Identify which cell holds the provided text, then report its (x, y) central coordinate. 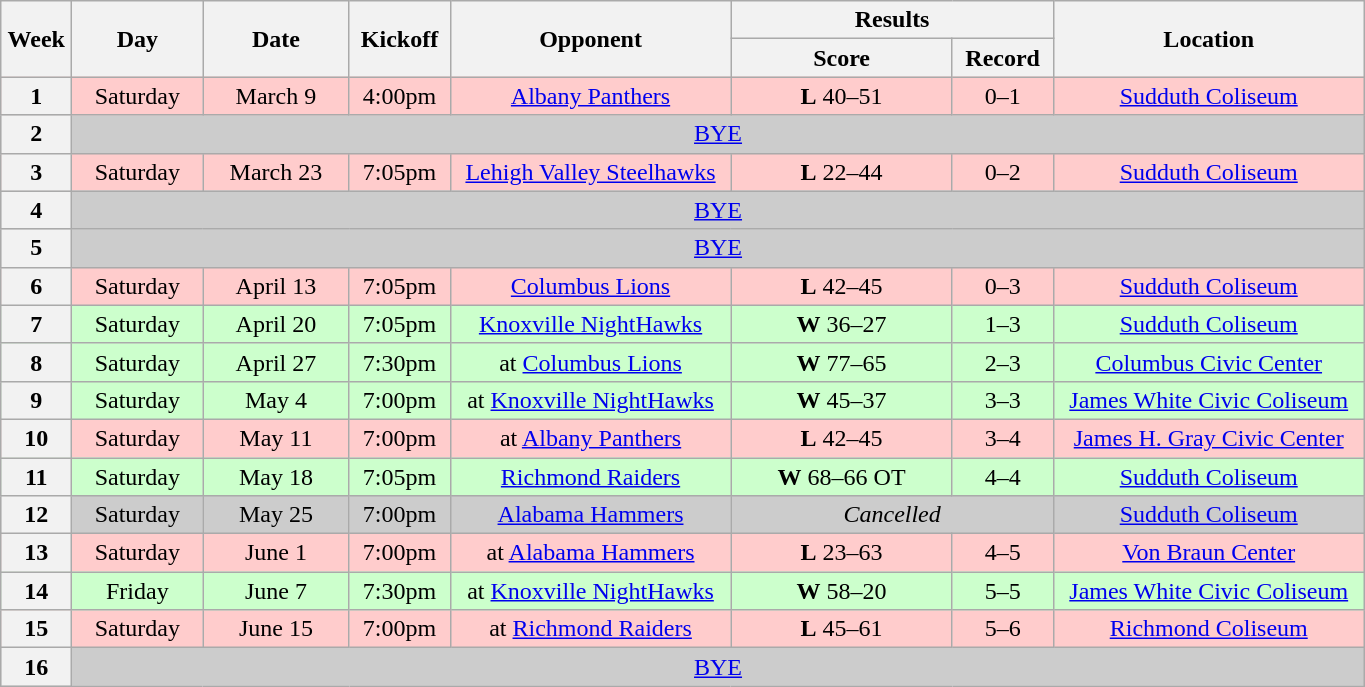
Opponent (590, 39)
0–3 (1002, 286)
W 45–37 (842, 400)
June 15 (276, 629)
4–5 (1002, 553)
10 (36, 438)
3 (36, 172)
L 45–61 (842, 629)
Location (1208, 39)
Kickoff (400, 39)
W 77–65 (842, 362)
2 (36, 134)
James H. Gray Civic Center (1208, 438)
L 22–44 (842, 172)
5–5 (1002, 591)
June 1 (276, 553)
at Alabama Hammers (590, 553)
Richmond Raiders (590, 477)
12 (36, 515)
Alabama Hammers (590, 515)
16 (36, 667)
at Columbus Lions (590, 362)
Richmond Coliseum (1208, 629)
8 (36, 362)
March 9 (276, 96)
May 4 (276, 400)
W 58–20 (842, 591)
0–1 (1002, 96)
1 (36, 96)
0–2 (1002, 172)
2–3 (1002, 362)
Columbus Civic Center (1208, 362)
Lehigh Valley Steelhawks (590, 172)
Von Braun Center (1208, 553)
Friday (138, 591)
W 68–66 OT (842, 477)
May 25 (276, 515)
Score (842, 58)
4:00pm (400, 96)
Date (276, 39)
4–4 (1002, 477)
Knoxville NightHawks (590, 324)
3–4 (1002, 438)
Week (36, 39)
4 (36, 210)
May 11 (276, 438)
1–3 (1002, 324)
5 (36, 248)
9 (36, 400)
Albany Panthers (590, 96)
7 (36, 324)
June 7 (276, 591)
March 23 (276, 172)
Record (1002, 58)
13 (36, 553)
11 (36, 477)
6 (36, 286)
April 20 (276, 324)
5–6 (1002, 629)
Columbus Lions (590, 286)
L 40–51 (842, 96)
3–3 (1002, 400)
14 (36, 591)
W 36–27 (842, 324)
Cancelled (892, 515)
15 (36, 629)
Day (138, 39)
L 23–63 (842, 553)
at Richmond Raiders (590, 629)
May 18 (276, 477)
April 27 (276, 362)
Results (892, 20)
at Albany Panthers (590, 438)
April 13 (276, 286)
